Pinpoint the cell where the given text exists, returning its (x, y) midpoint coordinate. 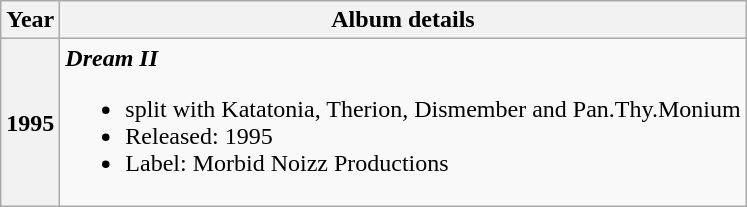
Album details (403, 20)
1995 (30, 122)
Dream IIsplit with Katatonia, Therion, Dismember and Pan.Thy.MoniumReleased: 1995Label: Morbid Noizz Productions (403, 122)
Year (30, 20)
